Output the (X, Y) coordinate of the center of the cell containing the given text.  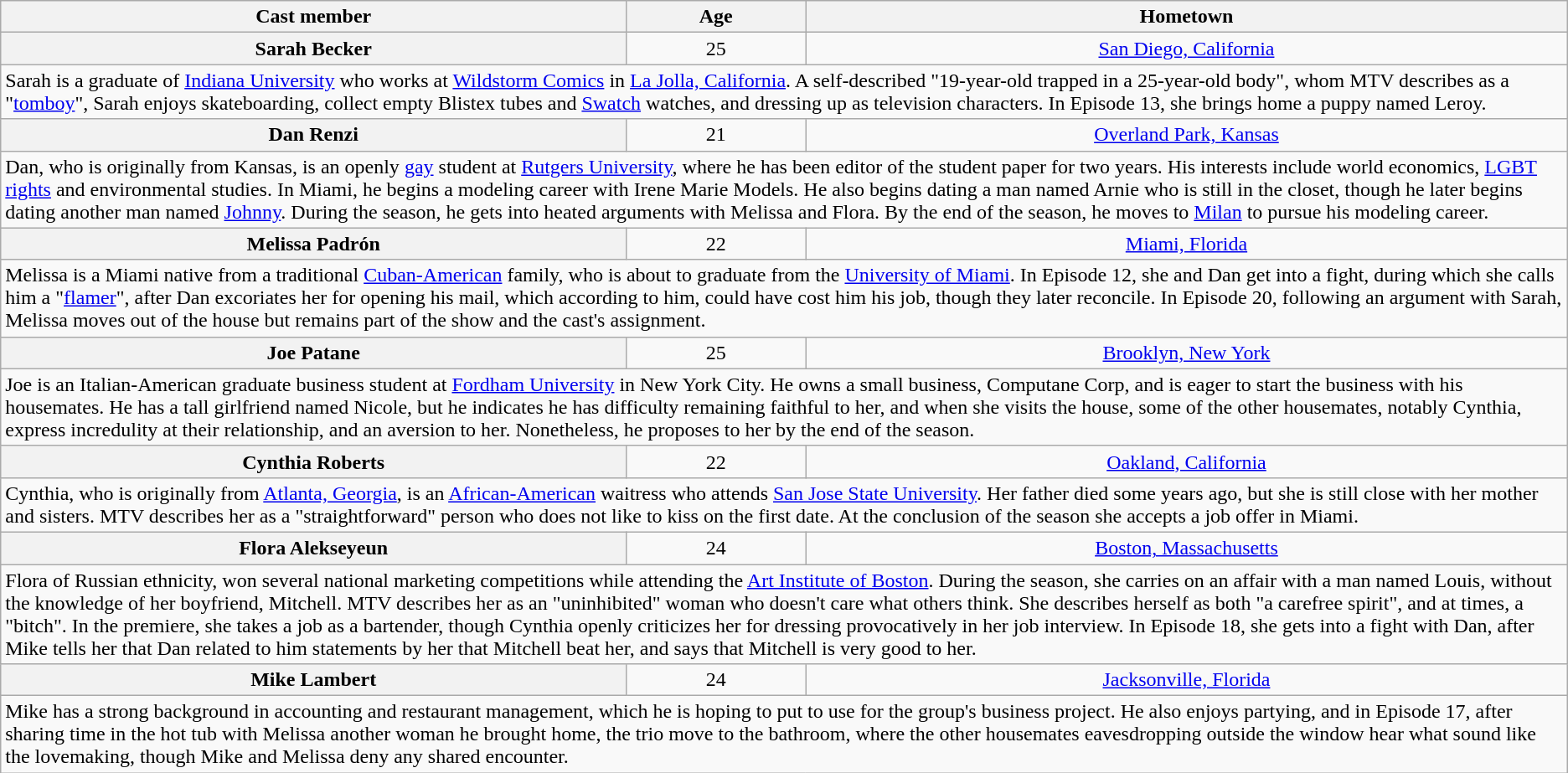
Mike Lambert (313, 680)
Age (716, 17)
Flora Alekseyeun (313, 548)
Cynthia Roberts (313, 461)
Brooklyn, New York (1187, 353)
Joe Patane (313, 353)
San Diego, California (1187, 49)
21 (716, 135)
Oakland, California (1187, 461)
Boston, Massachusetts (1187, 548)
Sarah Becker (313, 49)
Overland Park, Kansas (1187, 135)
Jacksonville, Florida (1187, 680)
Melissa Padrón (313, 244)
Dan Renzi (313, 135)
Hometown (1187, 17)
Miami, Florida (1187, 244)
Cast member (313, 17)
